Return [x, y] of the center of cell containing provided text 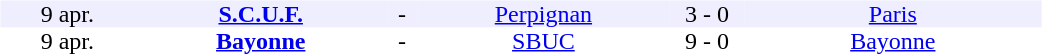
S.C.U.F. [260, 14]
SBUC [544, 42]
Paris [892, 14]
3 - 0 [707, 14]
9 - 0 [707, 42]
Perpignan [544, 14]
